Return [x, y] of the center of cell containing provided text 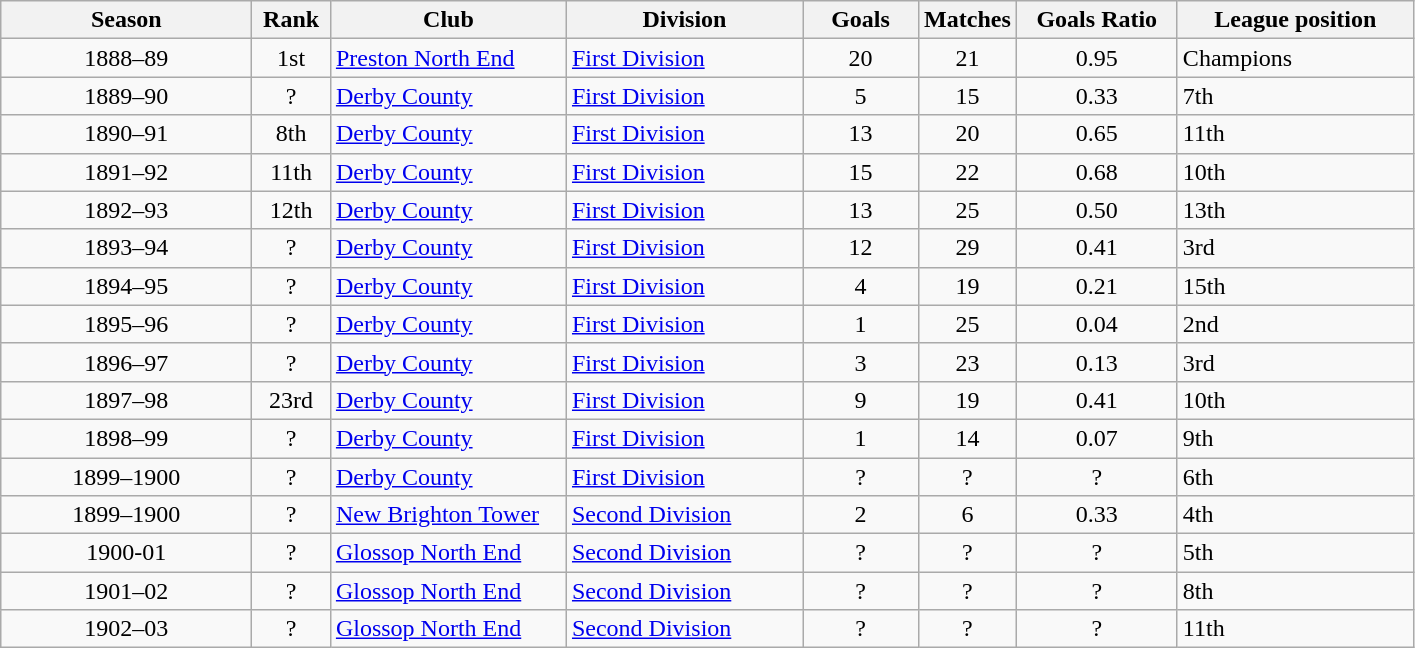
Goals [860, 20]
12th [292, 210]
0.95 [1096, 58]
Division [684, 20]
Matches [968, 20]
15th [1295, 286]
1896–97 [126, 362]
0.21 [1096, 286]
1891–92 [126, 172]
4th [1295, 515]
22 [968, 172]
Rank [292, 20]
0.68 [1096, 172]
1890–91 [126, 134]
23 [968, 362]
1894–95 [126, 286]
6th [1295, 477]
1889–90 [126, 96]
Club [448, 20]
1895–96 [126, 324]
5th [1295, 553]
0.50 [1096, 210]
13th [1295, 210]
2 [860, 515]
Season [126, 20]
29 [968, 248]
1897–98 [126, 400]
21 [968, 58]
9 [860, 400]
0.04 [1096, 324]
League position [1295, 20]
1st [292, 58]
1892–93 [126, 210]
6 [968, 515]
3 [860, 362]
2nd [1295, 324]
Preston North End [448, 58]
5 [860, 96]
7th [1295, 96]
1901–02 [126, 591]
1900-01 [126, 553]
23rd [292, 400]
Champions [1295, 58]
4 [860, 286]
0.13 [1096, 362]
0.07 [1096, 438]
9th [1295, 438]
1893–94 [126, 248]
1888–89 [126, 58]
Goals Ratio [1096, 20]
1902–03 [126, 629]
12 [860, 248]
0.65 [1096, 134]
New Brighton Tower [448, 515]
1898–99 [126, 438]
14 [968, 438]
